Locate the cell with the specified text and output its [x, y] center coordinate. 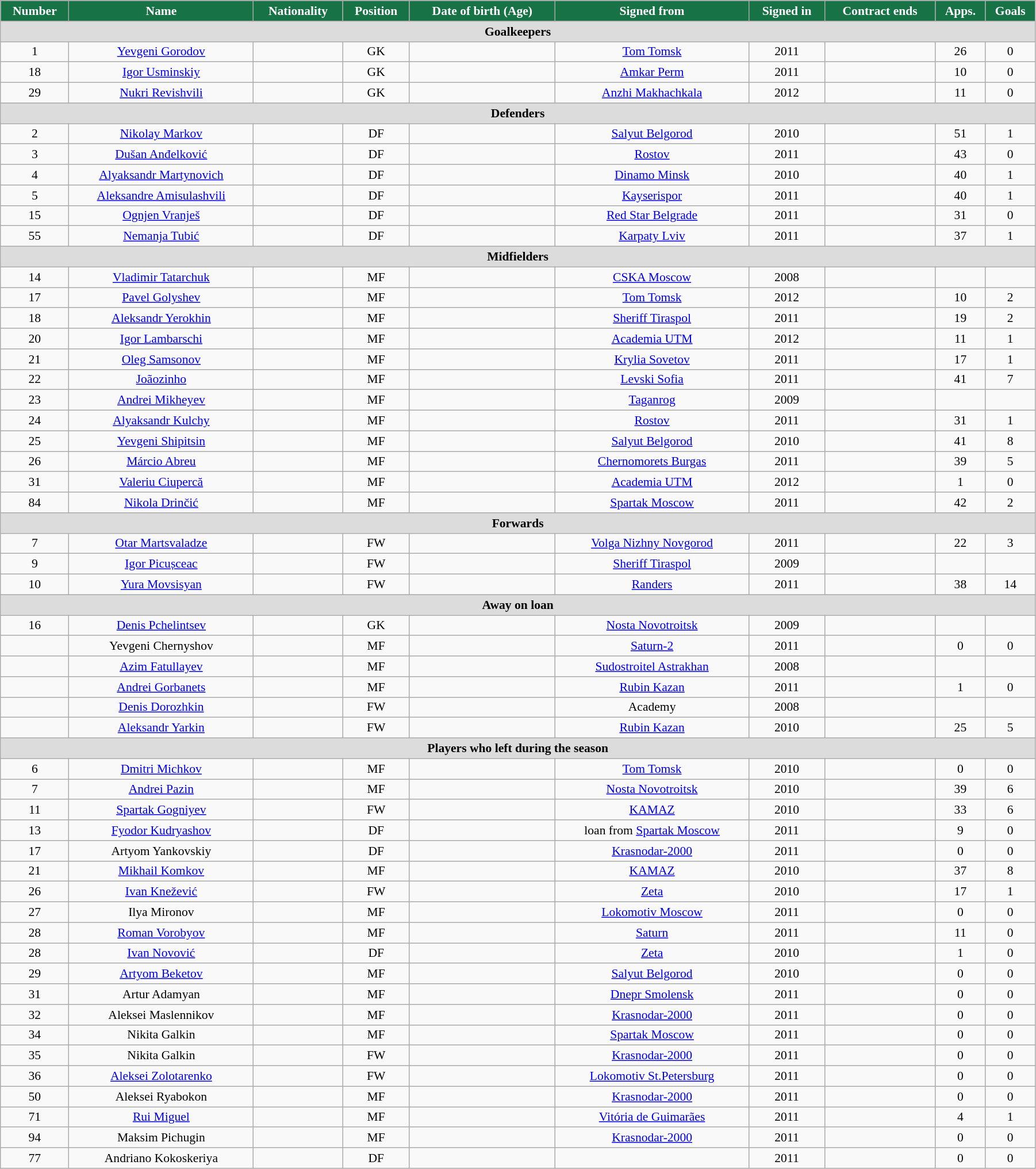
Artyom Beketov [161, 974]
Saturn [652, 933]
Yevgeni Chernyshov [161, 646]
Nukri Revishvili [161, 93]
Karpaty Lviv [652, 236]
19 [960, 319]
Signed from [652, 11]
Andriano Kokoskeriya [161, 1158]
Aleksandr Yerokhin [161, 319]
Defenders [518, 113]
Goalkeepers [518, 32]
Ilya Mironov [161, 913]
Aleksandre Amisulashvili [161, 196]
34 [34, 1035]
Aleksei Zolotarenko [161, 1076]
Lokomotiv Moscow [652, 913]
27 [34, 913]
23 [34, 400]
Nikolay Markov [161, 134]
Kayserispor [652, 196]
Andrei Mikheyev [161, 400]
Nemanja Tubić [161, 236]
Valeriu Ciupercă [161, 482]
Dinamo Minsk [652, 175]
Joãozinho [161, 380]
36 [34, 1076]
Dušan Anđelković [161, 155]
Artyom Yankovskiy [161, 851]
Aleksandr Yarkin [161, 728]
Andrei Pazin [161, 789]
Number [34, 11]
Otar Martsvaladze [161, 543]
Contract ends [880, 11]
Aleksei Ryabokon [161, 1097]
35 [34, 1056]
Date of birth (Age) [482, 11]
32 [34, 1015]
Chernomorets Burgas [652, 462]
33 [960, 810]
Denis Pchelintsev [161, 626]
Rui Miguel [161, 1117]
Dnepr Smolensk [652, 994]
51 [960, 134]
Vladimir Tatarchuk [161, 277]
20 [34, 339]
Igor Lambarschi [161, 339]
16 [34, 626]
Name [161, 11]
Anzhi Makhachkala [652, 93]
Yevgeni Gorodov [161, 52]
Sudostroitel Astrakhan [652, 666]
Players who left during the season [518, 749]
Nikola Drinčić [161, 503]
Red Star Belgrade [652, 216]
Taganrog [652, 400]
Oleg Samsonov [161, 359]
Amkar Perm [652, 72]
Artur Adamyan [161, 994]
Maksim Pichugin [161, 1138]
84 [34, 503]
71 [34, 1117]
Dmitri Michkov [161, 769]
Saturn-2 [652, 646]
Mikhail Komkov [161, 871]
15 [34, 216]
Alyaksandr Kulchy [161, 421]
Igor Picușceac [161, 564]
Spartak Gogniyev [161, 810]
Yura Movsisyan [161, 585]
Aleksei Maslennikov [161, 1015]
42 [960, 503]
Position [376, 11]
Academy [652, 707]
Ivan Novović [161, 953]
94 [34, 1138]
Ognjen Vranješ [161, 216]
Forwards [518, 523]
Lokomotiv St.Petersburg [652, 1076]
Roman Vorobyov [161, 933]
Márcio Abreu [161, 462]
Vitória de Guimarães [652, 1117]
loan from Spartak Moscow [652, 830]
Fyodor Kudryashov [161, 830]
Ivan Knežević [161, 892]
Andrei Gorbanets [161, 687]
Midfielders [518, 257]
43 [960, 155]
55 [34, 236]
CSKA Moscow [652, 277]
Krylia Sovetov [652, 359]
Randers [652, 585]
Signed in [787, 11]
Goals [1010, 11]
Levski Sofia [652, 380]
38 [960, 585]
Azim Fatullayev [161, 666]
Pavel Golyshev [161, 298]
Alyaksandr Martynovich [161, 175]
77 [34, 1158]
Igor Usminskiy [161, 72]
24 [34, 421]
Apps. [960, 11]
13 [34, 830]
Nationality [298, 11]
Away on loan [518, 605]
Denis Dorozhkin [161, 707]
Yevgeni Shipitsin [161, 441]
Volga Nizhny Novgorod [652, 543]
50 [34, 1097]
